Capture the cell that displays the provided text and extract its (X, Y) central coordinate. 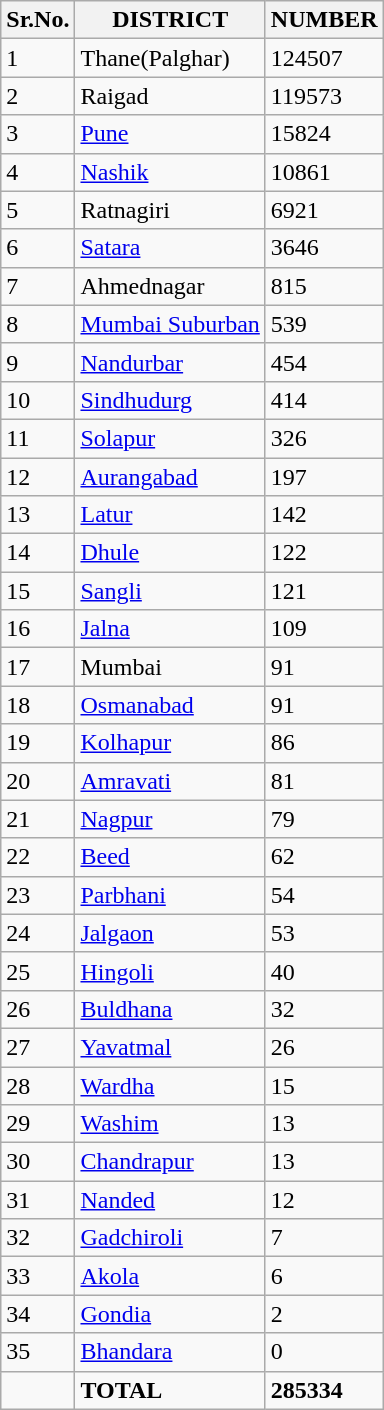
23 (38, 895)
33 (38, 1276)
15824 (324, 134)
Sindhudurg (170, 400)
Nanded (170, 1200)
34 (38, 1314)
Yavatmal (170, 1047)
Nandurbar (170, 362)
28 (38, 1085)
Amravati (170, 781)
124507 (324, 58)
3 (38, 134)
5 (38, 210)
10 (38, 400)
31 (38, 1200)
14 (38, 553)
1 (38, 58)
197 (324, 477)
Nagpur (170, 819)
10861 (324, 172)
17 (38, 667)
TOTAL (170, 1390)
Sangli (170, 591)
Thane(Palghar) (170, 58)
DISTRICT (170, 20)
81 (324, 781)
30 (38, 1162)
121 (324, 591)
815 (324, 286)
Aurangabad (170, 477)
35 (38, 1352)
Gadchiroli (170, 1238)
86 (324, 743)
414 (324, 400)
54 (324, 895)
Washim (170, 1124)
122 (324, 553)
0 (324, 1352)
454 (324, 362)
19 (38, 743)
142 (324, 515)
18 (38, 705)
6921 (324, 210)
21 (38, 819)
109 (324, 629)
24 (38, 933)
326 (324, 438)
Nashik (170, 172)
Osmanabad (170, 705)
Dhule (170, 553)
539 (324, 324)
Bhandara (170, 1352)
285334 (324, 1390)
Raigad (170, 96)
53 (324, 933)
Satara (170, 248)
16 (38, 629)
9 (38, 362)
Kolhapur (170, 743)
Mumbai (170, 667)
8 (38, 324)
Sr.No. (38, 20)
Latur (170, 515)
119573 (324, 96)
40 (324, 971)
11 (38, 438)
Pune (170, 134)
20 (38, 781)
22 (38, 857)
Mumbai Suburban (170, 324)
Jalgaon (170, 933)
Parbhani (170, 895)
29 (38, 1124)
25 (38, 971)
Wardha (170, 1085)
Ratnagiri (170, 210)
Gondia (170, 1314)
NUMBER (324, 20)
27 (38, 1047)
Akola (170, 1276)
Buldhana (170, 1009)
Jalna (170, 629)
62 (324, 857)
Solapur (170, 438)
Beed (170, 857)
3646 (324, 248)
Ahmednagar (170, 286)
Chandrapur (170, 1162)
Hingoli (170, 971)
4 (38, 172)
79 (324, 819)
